From the cell containing the given text, extract its center point as [x, y] coordinate. 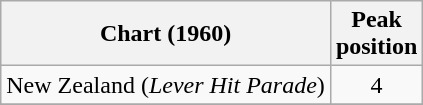
Peakposition [376, 34]
Chart (1960) [166, 34]
New Zealand (Lever Hit Parade) [166, 85]
4 [376, 85]
